Pinpoint the cell where the given text exists, returning its [x, y] midpoint coordinate. 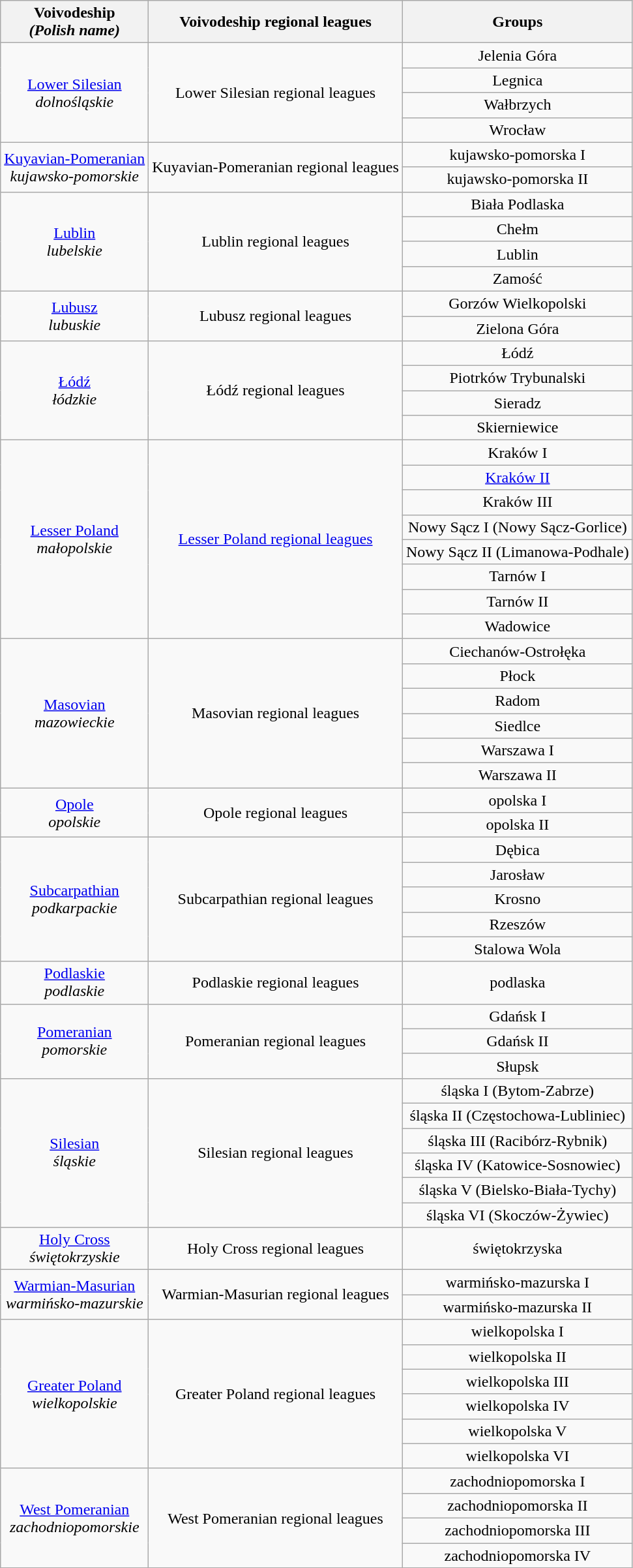
Stalowa Wola [518, 949]
zachodniopomorska II [518, 1505]
Opole regional leagues [276, 813]
Warmian-Masurian warmińsko-mazurskie [74, 1295]
zachodniopomorska III [518, 1530]
Piotrków Trybunalski [518, 378]
Gorzów Wielkopolski [518, 303]
Łódź [518, 354]
zachodniopomorska IV [518, 1556]
Masovian mazowieckie [74, 713]
Greater Poland regional leagues [276, 1394]
śląska VI (Skoczów-Żywiec) [518, 1215]
Gdańsk I [518, 1016]
Greater Poland wielkopolskie [74, 1394]
Łódź łódzkie [74, 391]
Warmian-Masurian regional leagues [276, 1295]
Voivodeship regional leagues [276, 22]
świętokrzyska [518, 1248]
Lublin lubelskie [74, 241]
Radom [518, 701]
Warszawa I [518, 751]
wielkopolska IV [518, 1406]
West Pomeranian regional leagues [276, 1518]
Biała Podlaska [518, 204]
wielkopolska VI [518, 1456]
Tarnów I [518, 577]
Jelenia Góra [518, 55]
Warszawa II [518, 776]
Dębica [518, 850]
Holy Cross regional leagues [276, 1248]
Chełm [518, 229]
śląska V (Bielsko-Biała-Tychy) [518, 1190]
Subcarpathian podkarpackie [74, 899]
Kraków II [518, 477]
Rzeszów [518, 924]
wielkopolska III [518, 1381]
Słupsk [518, 1066]
Kuyavian-Pomeranian kujawsko-pomorskie [74, 167]
Skierniewice [518, 428]
Zamość [518, 279]
Podlaskie podlaskie [74, 982]
Jarosław [518, 875]
Kraków I [518, 453]
Lubusz regional leagues [276, 316]
śląska III (Racibórz-Rybnik) [518, 1141]
Silesian śląskie [74, 1153]
Zielona Góra [518, 328]
Lesser Poland regional leagues [276, 539]
Lower Silesian regional leagues [276, 93]
śląska IV (Katowice-Sosnowiec) [518, 1166]
opolska II [518, 825]
śląska I (Bytom-Zabrze) [518, 1091]
śląska II (Częstochowa-Lubliniec) [518, 1115]
Subcarpathian regional leagues [276, 899]
Lublin regional leagues [276, 241]
Lower Silesian dolnośląskie [74, 93]
warmińsko-mazurska II [518, 1307]
Masovian regional leagues [276, 713]
Opole opolskie [74, 813]
Siedlce [518, 726]
zachodniopomorska I [518, 1481]
Wrocław [518, 130]
Groups [518, 22]
Pomeranian pomorskie [74, 1041]
wielkopolska V [518, 1431]
Kuyavian-Pomeranian regional leagues [276, 167]
Legnica [518, 80]
Ciechanów-Ostrołęka [518, 651]
Kraków III [518, 502]
Krosno [518, 899]
wielkopolska II [518, 1357]
Silesian regional leagues [276, 1153]
Nowy Sącz I (Nowy Sącz-Gorlice) [518, 527]
Gdańsk II [518, 1041]
West Pomeranian zachodniopomorskie [74, 1518]
Podlaskie regional leagues [276, 982]
kujawsko-pomorska II [518, 179]
Tarnów II [518, 601]
Wałbrzych [518, 105]
Wadowice [518, 626]
podlaska [518, 982]
kujawsko-pomorska I [518, 155]
Pomeranian regional leagues [276, 1041]
Łódź regional leagues [276, 391]
opolska I [518, 800]
Holy Cross świętokrzyskie [74, 1248]
warmińsko-mazurska I [518, 1282]
Nowy Sącz II (Limanowa-Podhale) [518, 552]
Lubusz lubuskie [74, 316]
wielkopolska I [518, 1332]
Voivodeship (Polish name) [74, 22]
Płock [518, 676]
Sieradz [518, 403]
Lublin [518, 254]
Lesser Poland małopolskie [74, 539]
